Find where the given text appears and provide that cell's center as [X, Y] coordinate. 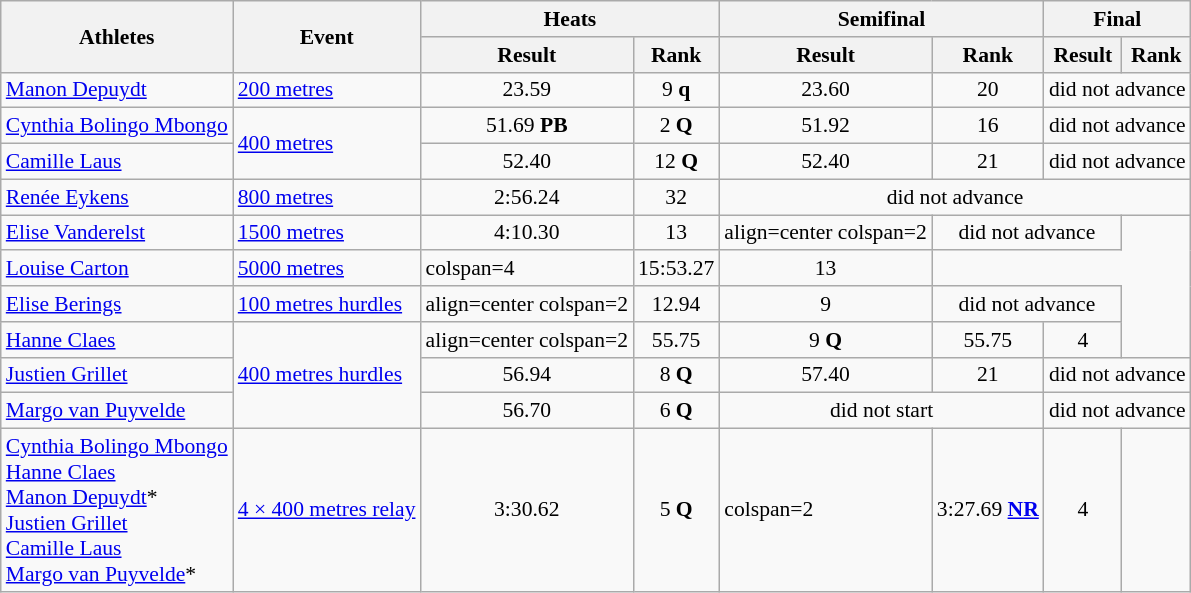
Elise Vanderelst [117, 233]
9 Q [825, 340]
57.40 [825, 375]
Cynthia Bolingo Mbongo [117, 126]
8 Q [676, 375]
Hanne Claes [117, 340]
23.59 [527, 90]
23.60 [825, 90]
3:27.69 NR [988, 510]
32 [676, 197]
Athletes [117, 36]
400 metres hurdles [327, 376]
20 [988, 90]
Camille Laus [117, 162]
colspan=4 [527, 269]
colspan=2 [825, 510]
9 [825, 304]
3:30.62 [527, 510]
Elise Berings [117, 304]
5 Q [676, 510]
2:56.24 [527, 197]
Event [327, 36]
Margo van Puyvelde [117, 411]
15:53.27 [676, 269]
Louise Carton [117, 269]
9 q [676, 90]
51.69 PB [527, 126]
Justien Grillet [117, 375]
100 metres hurdles [327, 304]
2 Q [676, 126]
Semifinal [882, 19]
4 × 400 metres relay [327, 510]
51.92 [825, 126]
6 Q [676, 411]
56.70 [527, 411]
16 [988, 126]
Cynthia Bolingo MbongoHanne ClaesManon Depuydt*Justien GrilletCamille LausMargo van Puyvelde* [117, 510]
Final [1118, 19]
12.94 [676, 304]
Renée Eykens [117, 197]
4:10.30 [527, 233]
Manon Depuydt [117, 90]
5000 metres [327, 269]
1500 metres [327, 233]
12 Q [676, 162]
800 metres [327, 197]
400 metres [327, 144]
did not start [882, 411]
Heats [570, 19]
200 metres [327, 90]
56.94 [527, 375]
